Find where the given text appears and provide that cell's center as (x, y) coordinate. 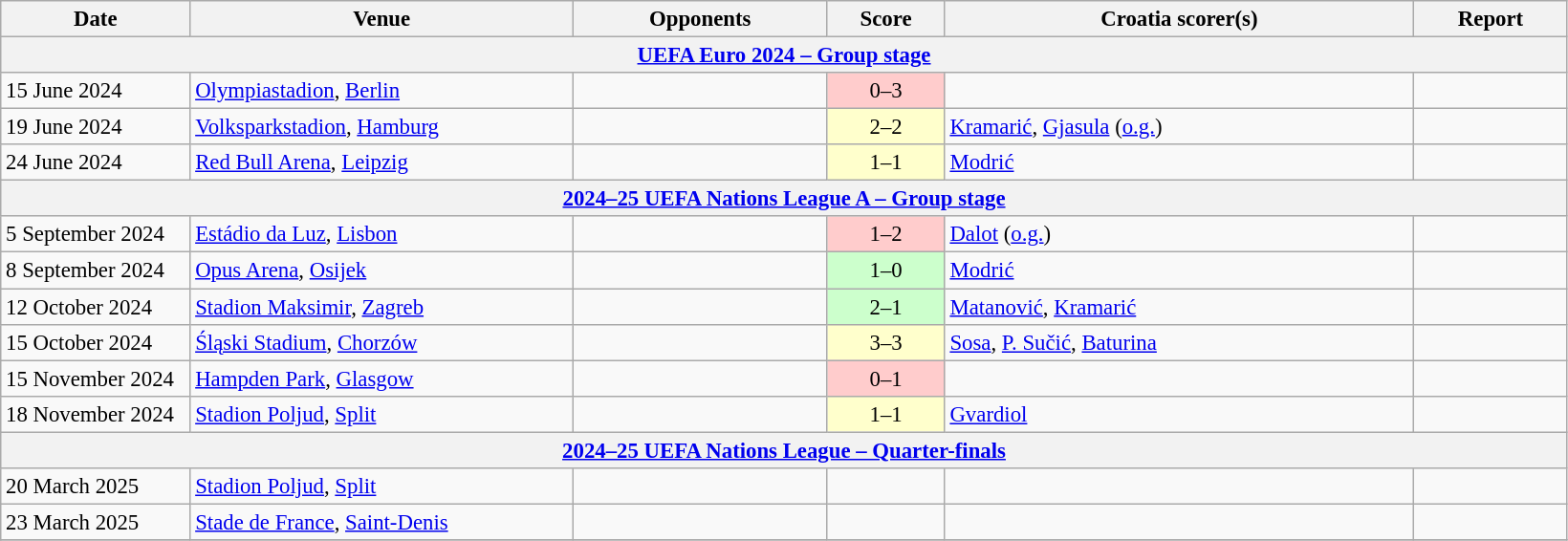
19 June 2024 (96, 127)
2024–25 UEFA Nations League – Quarter-finals (784, 450)
15 November 2024 (96, 379)
Kramarić, Gjasula (o.g.) (1180, 127)
Volksparkstadion, Hamburg (382, 127)
Opponents (700, 19)
Croatia scorer(s) (1180, 19)
Red Bull Arena, Leipzig (382, 162)
2–1 (885, 307)
Venue (382, 19)
2024–25 UEFA Nations League A – Group stage (784, 199)
18 November 2024 (96, 414)
1–0 (885, 270)
Śląski Stadium, Chorzów (382, 342)
8 September 2024 (96, 270)
23 March 2025 (96, 522)
Dalot (o.g.) (1180, 234)
3–3 (885, 342)
Hampden Park, Glasgow (382, 379)
20 March 2025 (96, 487)
Stade de France, Saint-Denis (382, 522)
2–2 (885, 127)
Gvardiol (1180, 414)
24 June 2024 (96, 162)
5 September 2024 (96, 234)
0–1 (885, 379)
Estádio da Luz, Lisbon (382, 234)
Report (1492, 19)
Stadion Maksimir, Zagreb (382, 307)
Olympiastadion, Berlin (382, 91)
15 October 2024 (96, 342)
Matanović, Kramarić (1180, 307)
Score (885, 19)
0–3 (885, 91)
12 October 2024 (96, 307)
1–2 (885, 234)
Sosa, P. Sučić, Baturina (1180, 342)
Opus Arena, Osijek (382, 270)
UEFA Euro 2024 – Group stage (784, 55)
15 June 2024 (96, 91)
Date (96, 19)
